Output the (X, Y) coordinate of the center of the cell containing the given text.  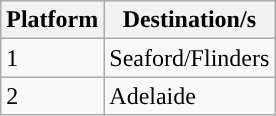
Seaford/Flinders (190, 58)
1 (52, 58)
Platform (52, 20)
2 (52, 96)
Destination/s (190, 20)
Adelaide (190, 96)
